Search for the cell housing the specified text and yield its [x, y] center coordinate. 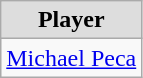
Player [72, 20]
Michael Peca [72, 58]
